Locate the cell with the specified text and output its [x, y] center coordinate. 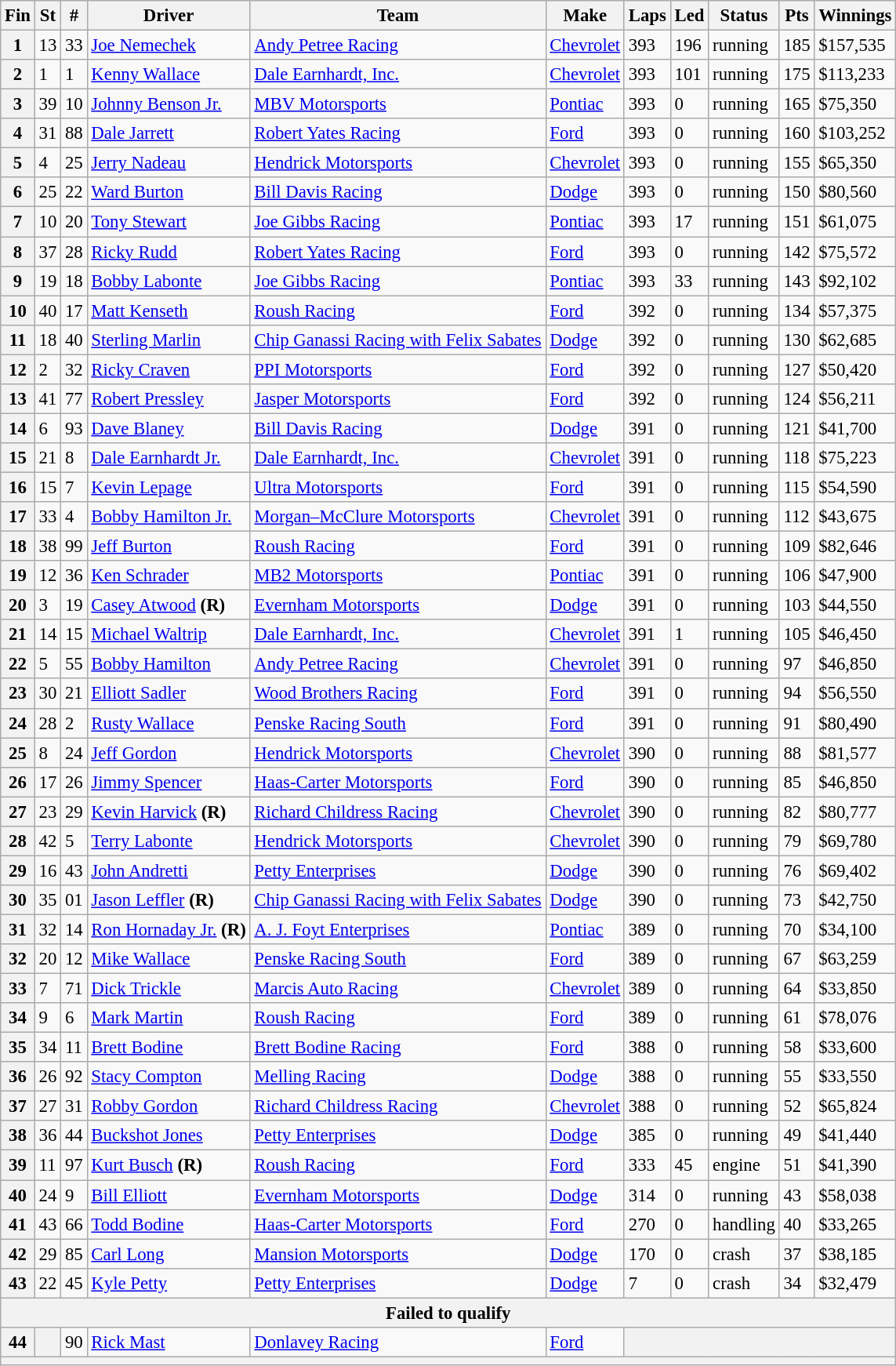
$65,824 [855, 1106]
Pts [796, 16]
Mansion Motorsports [398, 1254]
109 [796, 547]
Brett Bodine Racing [398, 1048]
73 [796, 900]
MBV Motorsports [398, 104]
Ron Hornaday Jr. (R) [169, 929]
$50,420 [855, 369]
Marcis Auto Racing [398, 989]
Driver [169, 16]
79 [796, 841]
Robert Pressley [169, 399]
Ward Burton [169, 192]
175 [796, 74]
76 [796, 870]
333 [648, 1165]
Mike Wallace [169, 959]
70 [796, 929]
$46,450 [855, 634]
$75,223 [855, 458]
93 [74, 428]
$33,550 [855, 1077]
Kevin Harvick (R) [169, 812]
Kevin Lepage [169, 487]
Laps [648, 16]
01 [74, 900]
$75,572 [855, 252]
Bill Elliott [169, 1195]
Kenny Wallace [169, 74]
103 [796, 605]
118 [796, 458]
385 [648, 1136]
$41,390 [855, 1165]
92 [74, 1077]
$33,850 [855, 989]
77 [74, 399]
Winnings [855, 16]
handling [744, 1224]
$34,100 [855, 929]
71 [74, 989]
$80,490 [855, 723]
St [47, 16]
$57,375 [855, 311]
$81,577 [855, 753]
91 [796, 723]
$92,102 [855, 281]
$69,402 [855, 870]
130 [796, 340]
Make [585, 16]
Carl Long [169, 1254]
Ricky Rudd [169, 252]
$62,685 [855, 340]
$80,560 [855, 192]
101 [690, 74]
Ultra Motorsports [398, 487]
Kyle Petty [169, 1283]
170 [648, 1254]
Jeff Gordon [169, 753]
$69,780 [855, 841]
150 [796, 192]
Joe Nemechek [169, 45]
94 [796, 694]
$63,259 [855, 959]
$41,700 [855, 428]
Sterling Marlin [169, 340]
$38,185 [855, 1254]
$157,535 [855, 45]
Jimmy Spencer [169, 782]
Morgan–McClure Motorsports [398, 517]
Tony Stewart [169, 222]
151 [796, 222]
165 [796, 104]
Bobby Hamilton Jr. [169, 517]
$33,600 [855, 1048]
Jeff Burton [169, 547]
$103,252 [855, 133]
127 [796, 369]
$32,479 [855, 1283]
142 [796, 252]
Led [690, 16]
Dale Jarrett [169, 133]
$113,233 [855, 74]
Jason Leffler (R) [169, 900]
Bobby Hamilton [169, 664]
Dale Earnhardt Jr. [169, 458]
$61,075 [855, 222]
Dick Trickle [169, 989]
$78,076 [855, 1018]
Jasper Motorsports [398, 399]
Wood Brothers Racing [398, 694]
112 [796, 517]
Elliott Sadler [169, 694]
Fin [18, 16]
Dave Blaney [169, 428]
Stacy Compton [169, 1077]
51 [796, 1165]
Casey Atwood (R) [169, 605]
49 [796, 1136]
$47,900 [855, 576]
$65,350 [855, 163]
Ken Schrader [169, 576]
Todd Bodine [169, 1224]
90 [74, 1342]
$54,590 [855, 487]
67 [796, 959]
124 [796, 399]
99 [74, 547]
106 [796, 576]
143 [796, 281]
Failed to qualify [448, 1313]
Brett Bodine [169, 1048]
121 [796, 428]
160 [796, 133]
Kurt Busch (R) [169, 1165]
196 [690, 45]
MB2 Motorsports [398, 576]
John Andretti [169, 870]
$82,646 [855, 547]
$58,038 [855, 1195]
Melling Racing [398, 1077]
58 [796, 1048]
115 [796, 487]
Team [398, 16]
Rick Mast [169, 1342]
engine [744, 1165]
Mark Martin [169, 1018]
$56,211 [855, 399]
Rusty Wallace [169, 723]
64 [796, 989]
Buckshot Jones [169, 1136]
$41,440 [855, 1136]
Jerry Nadeau [169, 163]
$80,777 [855, 812]
105 [796, 634]
Bobby Labonte [169, 281]
Robby Gordon [169, 1106]
PPI Motorsports [398, 369]
Status [744, 16]
185 [796, 45]
$44,550 [855, 605]
Ricky Craven [169, 369]
$75,350 [855, 104]
$42,750 [855, 900]
52 [796, 1106]
Matt Kenseth [169, 311]
155 [796, 163]
Johnny Benson Jr. [169, 104]
66 [74, 1224]
61 [796, 1018]
Donlavey Racing [398, 1342]
Michael Waltrip [169, 634]
# [74, 16]
$43,675 [855, 517]
$56,550 [855, 694]
314 [648, 1195]
134 [796, 311]
82 [796, 812]
$33,265 [855, 1224]
270 [648, 1224]
Terry Labonte [169, 841]
A. J. Foyt Enterprises [398, 929]
